Detect which cell encompasses the target text, then output its (X, Y) center coordinate. 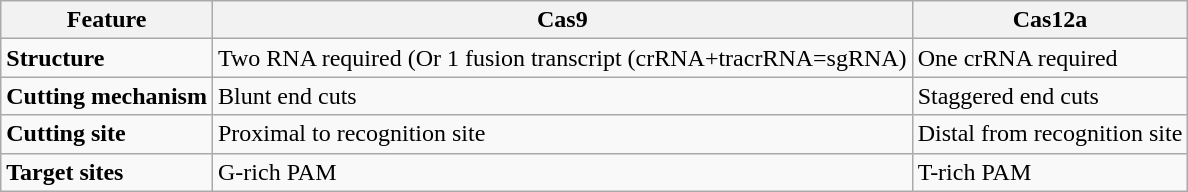
G-rich PAM (562, 172)
T-rich PAM (1050, 172)
Distal from recognition site (1050, 134)
Cas9 (562, 20)
Cutting site (107, 134)
Staggered end cuts (1050, 96)
Blunt end cuts (562, 96)
Feature (107, 20)
Target sites (107, 172)
Two RNA required (Or 1 fusion transcript (crRNA+tracrRNA=sgRNA) (562, 58)
Cutting mechanism (107, 96)
Structure (107, 58)
One crRNA required (1050, 58)
Cas12a (1050, 20)
Proximal to recognition site (562, 134)
